Scan for the cell matching the given text and deliver its [x, y] coordinate at center. 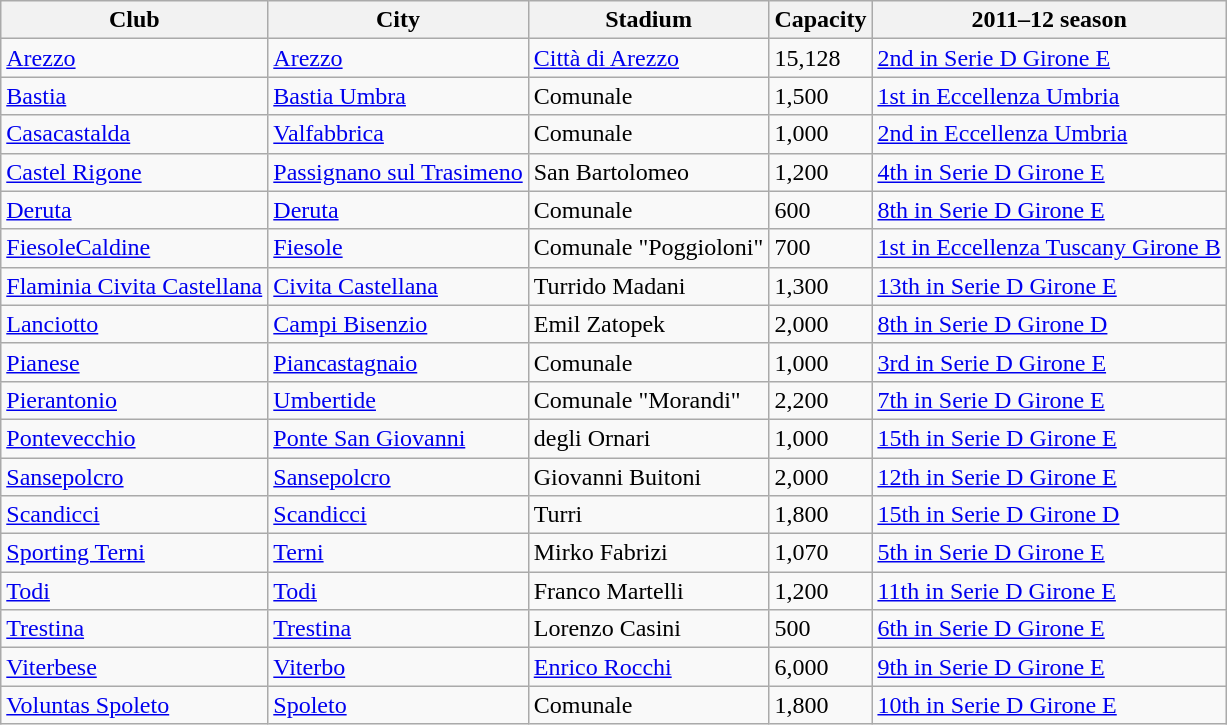
Città di Arezzo [648, 58]
Fiesole [398, 248]
Giovanni Buitoni [648, 477]
1,300 [820, 286]
1st in Eccellenza Tuscany Girone B [1049, 248]
Enrico Rocchi [648, 667]
Franco Martelli [648, 591]
Pierantonio [134, 400]
Terni [398, 553]
6th in Serie D Girone E [1049, 629]
Lanciotto [134, 324]
Club [134, 20]
Mirko Fabrizi [648, 553]
7th in Serie D Girone E [1049, 400]
Comunale "Poggioloni" [648, 248]
City [398, 20]
Passignano sul Trasimeno [398, 172]
Viterbo [398, 667]
Sporting Terni [134, 553]
1,500 [820, 96]
2011–12 season [1049, 20]
Casacastalda [134, 134]
2nd in Serie D Girone E [1049, 58]
Pontevecchio [134, 438]
10th in Serie D Girone E [1049, 705]
Piancastagnaio [398, 362]
FiesoleCaldine [134, 248]
500 [820, 629]
15th in Serie D Girone E [1049, 438]
Pianese [134, 362]
Flaminia Civita Castellana [134, 286]
8th in Serie D Girone D [1049, 324]
Bastia Umbra [398, 96]
Bastia [134, 96]
5th in Serie D Girone E [1049, 553]
Castel Rigone [134, 172]
700 [820, 248]
13th in Serie D Girone E [1049, 286]
Campi Bisenzio [398, 324]
11th in Serie D Girone E [1049, 591]
15,128 [820, 58]
2nd in Eccellenza Umbria [1049, 134]
Ponte San Giovanni [398, 438]
1,070 [820, 553]
2,200 [820, 400]
Emil Zatopek [648, 324]
9th in Serie D Girone E [1049, 667]
3rd in Serie D Girone E [1049, 362]
600 [820, 210]
Umbertide [398, 400]
6,000 [820, 667]
Capacity [820, 20]
Comunale "Morandi" [648, 400]
1st in Eccellenza Umbria [1049, 96]
Voluntas Spoleto [134, 705]
Valfabbrica [398, 134]
Spoleto [398, 705]
Turrido Madani [648, 286]
4th in Serie D Girone E [1049, 172]
12th in Serie D Girone E [1049, 477]
Lorenzo Casini [648, 629]
Civita Castellana [398, 286]
San Bartolomeo [648, 172]
Viterbese [134, 667]
degli Ornari [648, 438]
Stadium [648, 20]
Turri [648, 515]
15th in Serie D Girone D [1049, 515]
8th in Serie D Girone E [1049, 210]
